Output the (X, Y) coordinate of the center of the cell containing the given text.  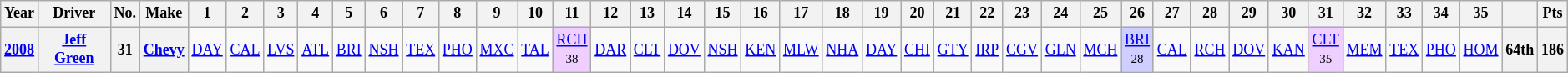
29 (1249, 13)
23 (1022, 13)
3 (281, 13)
28 (1210, 13)
MCH (1100, 50)
64th (1520, 50)
19 (882, 13)
22 (987, 13)
KAN (1288, 50)
2008 (20, 50)
33 (1404, 13)
2 (245, 13)
Year (20, 13)
8 (458, 13)
9 (497, 13)
ATL (316, 50)
CLT35 (1326, 50)
26 (1137, 13)
NHA (842, 50)
Chevy (164, 50)
10 (535, 13)
No. (125, 13)
GLN (1060, 50)
32 (1364, 13)
13 (648, 13)
18 (842, 13)
15 (723, 13)
17 (802, 13)
25 (1100, 13)
LVS (281, 50)
11 (572, 13)
HOM (1481, 50)
186 (1553, 50)
30 (1288, 13)
14 (685, 13)
20 (918, 13)
34 (1441, 13)
TAL (535, 50)
24 (1060, 13)
RCH (1210, 50)
GTY (953, 50)
Make (164, 13)
5 (349, 13)
Pts (1553, 13)
CHI (918, 50)
7 (421, 13)
Jeff Green (73, 50)
BRI (349, 50)
27 (1172, 13)
BRI28 (1137, 50)
4 (316, 13)
1 (207, 13)
16 (761, 13)
CGV (1022, 50)
MEM (1364, 50)
IRP (987, 50)
DAR (611, 50)
12 (611, 13)
RCH38 (572, 50)
CLT (648, 50)
KEN (761, 50)
21 (953, 13)
MLW (802, 50)
Driver (73, 13)
MXC (497, 50)
6 (384, 13)
35 (1481, 13)
